Search for the cell housing the specified text and yield its [x, y] center coordinate. 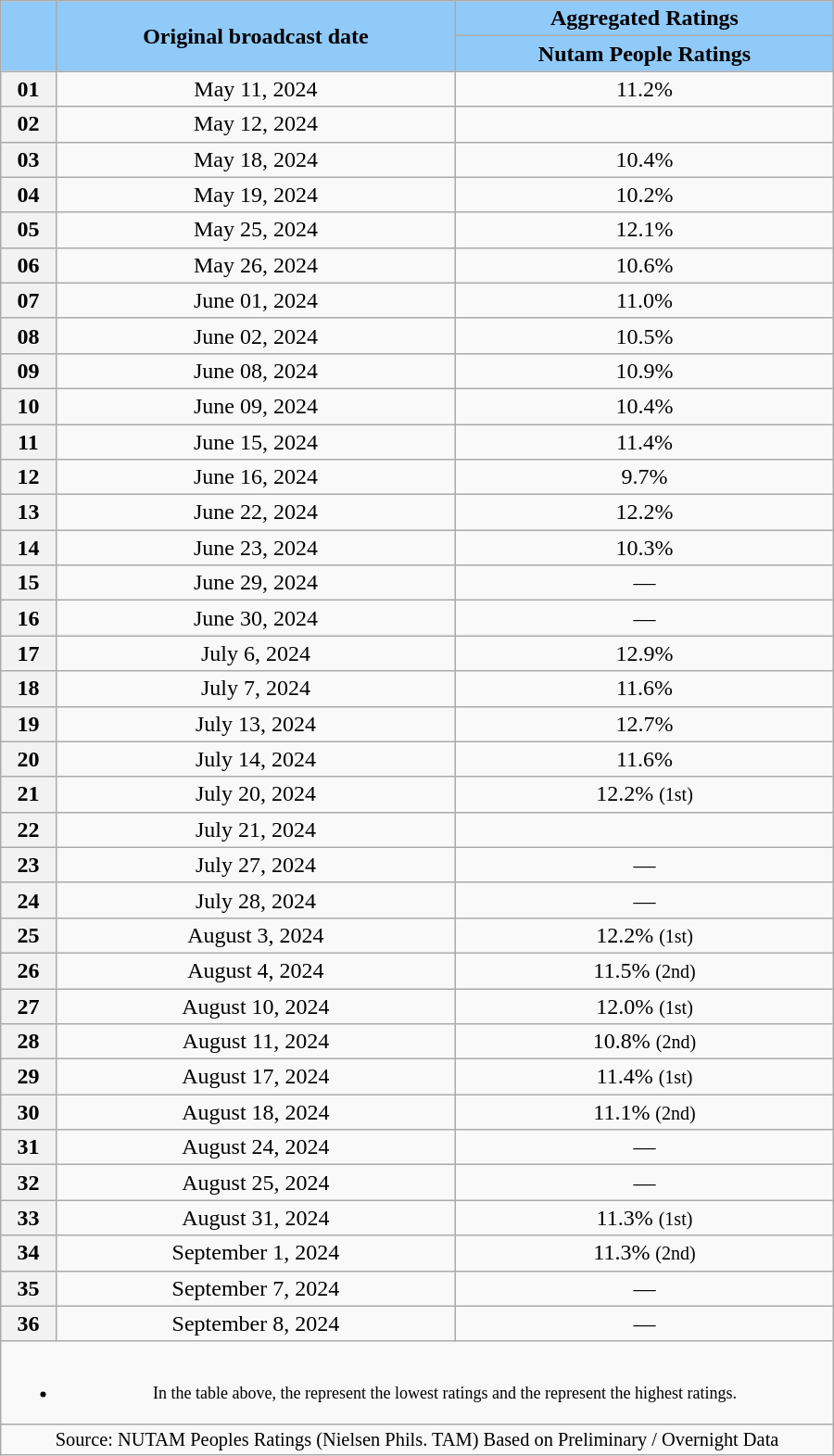
September 7, 2024 [256, 1288]
12 [28, 477]
May 12, 2024 [256, 124]
11.0% [645, 300]
July 20, 2024 [256, 794]
10.2% [645, 195]
12.2% [645, 513]
10.8% (2nd) [645, 1042]
August 4, 2024 [256, 970]
29 [28, 1077]
July 28, 2024 [256, 900]
13 [28, 513]
20 [28, 759]
23 [28, 865]
11.3% (1st) [645, 1218]
11.2% [645, 89]
10.5% [645, 336]
July 27, 2024 [256, 865]
August 18, 2024 [256, 1112]
12.1% [645, 230]
12.9% [645, 653]
June 15, 2024 [256, 442]
Nutam People Ratings [645, 54]
03 [28, 159]
August 3, 2024 [256, 935]
Aggregated Ratings [645, 19]
11.1% (2nd) [645, 1112]
August 31, 2024 [256, 1218]
19 [28, 724]
June 29, 2024 [256, 583]
05 [28, 230]
May 18, 2024 [256, 159]
24 [28, 900]
15 [28, 583]
27 [28, 1006]
September 1, 2024 [256, 1253]
11 [28, 442]
9.7% [645, 477]
10.6% [645, 265]
10 [28, 406]
June 16, 2024 [256, 477]
14 [28, 548]
21 [28, 794]
June 01, 2024 [256, 300]
August 17, 2024 [256, 1077]
25 [28, 935]
16 [28, 618]
09 [28, 371]
June 22, 2024 [256, 513]
17 [28, 653]
August 25, 2024 [256, 1183]
08 [28, 336]
July 6, 2024 [256, 653]
June 02, 2024 [256, 336]
10.9% [645, 371]
11.4% (1st) [645, 1077]
34 [28, 1253]
June 23, 2024 [256, 548]
28 [28, 1042]
10.3% [645, 548]
May 19, 2024 [256, 195]
May 25, 2024 [256, 230]
26 [28, 970]
18 [28, 689]
August 11, 2024 [256, 1042]
36 [28, 1323]
35 [28, 1288]
Source: NUTAM Peoples Ratings (Nielsen Phils. TAM) Based on Preliminary / Overnight Data [417, 1440]
In the table above, the represent the lowest ratings and the represent the highest ratings. [417, 1383]
June 30, 2024 [256, 618]
31 [28, 1147]
June 08, 2024 [256, 371]
July 7, 2024 [256, 689]
May 26, 2024 [256, 265]
Original broadcast date [256, 36]
33 [28, 1218]
04 [28, 195]
September 8, 2024 [256, 1323]
12.7% [645, 724]
07 [28, 300]
02 [28, 124]
22 [28, 829]
11.5% (2nd) [645, 970]
August 10, 2024 [256, 1006]
11.4% [645, 442]
06 [28, 265]
July 13, 2024 [256, 724]
May 11, 2024 [256, 89]
August 24, 2024 [256, 1147]
30 [28, 1112]
June 09, 2024 [256, 406]
11.3% (2nd) [645, 1253]
01 [28, 89]
July 21, 2024 [256, 829]
July 14, 2024 [256, 759]
12.0% (1st) [645, 1006]
32 [28, 1183]
